Detect which cell encompasses the target text, then output its [x, y] center coordinate. 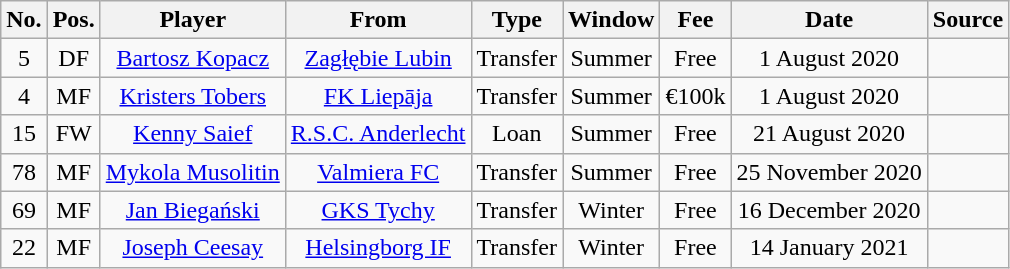
Valmiera FC [378, 172]
Helsingborg IF [378, 248]
From [378, 20]
DF [74, 58]
69 [24, 210]
Joseph Ceesay [192, 248]
Player [192, 20]
No. [24, 20]
GKS Tychy [378, 210]
14 January 2021 [829, 248]
15 [24, 134]
Date [829, 20]
€100k [696, 96]
FW [74, 134]
78 [24, 172]
Kenny Saief [192, 134]
22 [24, 248]
Loan [517, 134]
Window [612, 20]
21 August 2020 [829, 134]
Bartosz Kopacz [192, 58]
5 [24, 58]
4 [24, 96]
Kristers Tobers [192, 96]
25 November 2020 [829, 172]
FK Liepāja [378, 96]
R.S.C. Anderlecht [378, 134]
Fee [696, 20]
Jan Biegański [192, 210]
Mykola Musolitin [192, 172]
Zagłębie Lubin [378, 58]
16 December 2020 [829, 210]
Source [968, 20]
Pos. [74, 20]
Type [517, 20]
